Search for the cell housing the specified text and yield its (x, y) center coordinate. 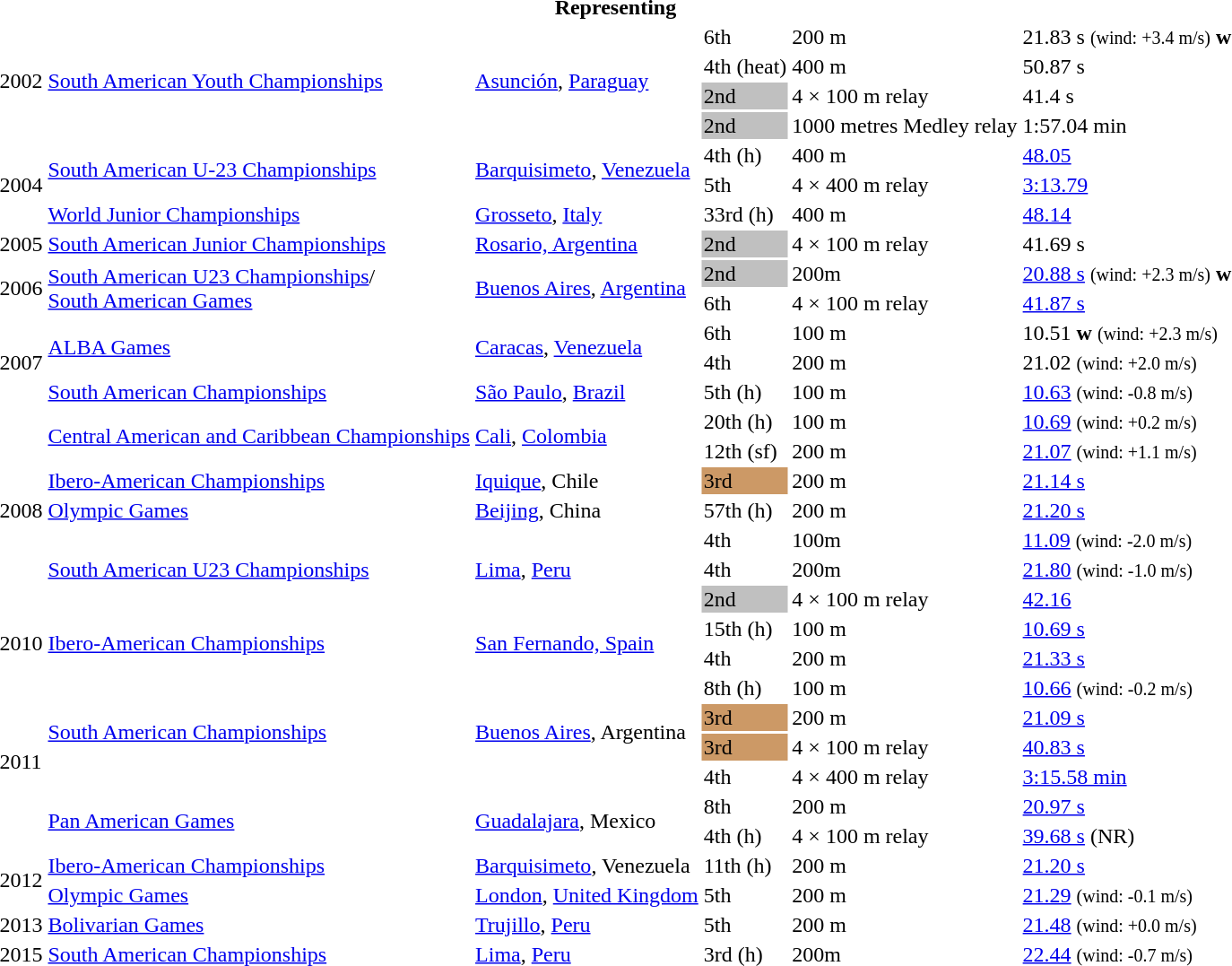
World Junior Championships (259, 214)
11th (h) (745, 866)
Central American and Caribbean Championships (259, 436)
1000 metres Medley relay (905, 126)
San Fernando, Spain (587, 644)
5th (h) (745, 392)
12th (sf) (745, 451)
Trujillo, Peru (587, 925)
South American U-23 Championships (259, 170)
Lima, Peru (587, 570)
20th (h) (745, 422)
Cali, Colombia (587, 436)
Asunción, Paraguay (587, 81)
South American Youth Championships (259, 81)
Iquique, Chile (587, 481)
Grosseto, Italy (587, 214)
London, United Kingdom (587, 895)
8th (745, 806)
South American U23 Championships (259, 570)
Rosario, Argentina (587, 244)
33rd (h) (745, 214)
ALBA Games (259, 348)
57th (h) (745, 510)
15th (h) (745, 629)
Guadalajara, Mexico (587, 822)
São Paulo, Brazil (587, 392)
South American U23 Championships/South American Games (259, 289)
Pan American Games (259, 822)
100m (905, 540)
Caracas, Venezuela (587, 348)
Bolivarian Games (259, 925)
South American Junior Championships (259, 244)
Beijing, China (587, 510)
8th (h) (745, 688)
4th (heat) (745, 66)
